Detect which cell encompasses the target text, then output its (x, y) center coordinate. 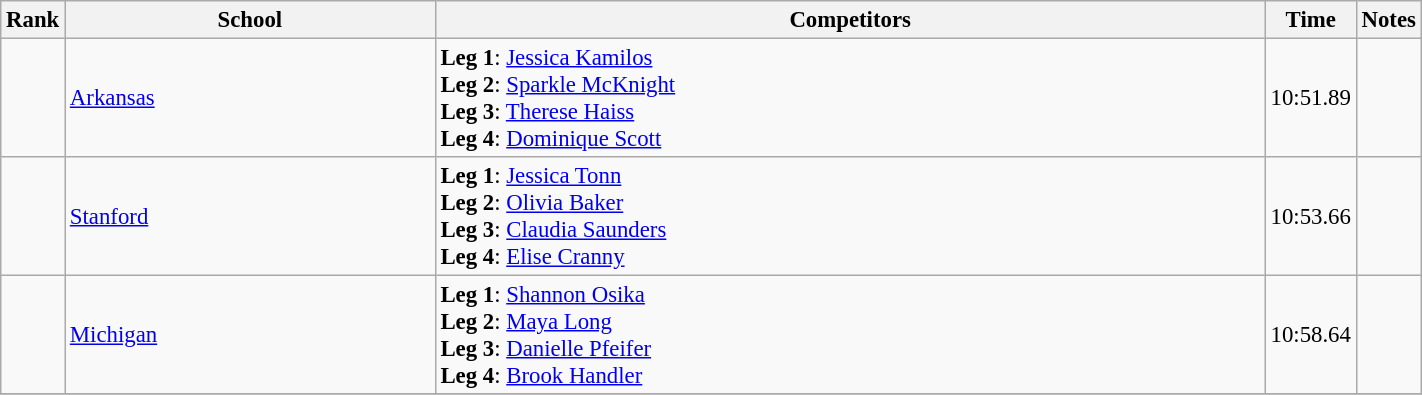
School (250, 20)
Competitors (850, 20)
Leg 1: Shannon Osika Leg 2: Maya Long Leg 3: Danielle Pfeifer Leg 4: Brook Handler (850, 336)
Rank (33, 20)
Michigan (250, 336)
Notes (1388, 20)
Leg 1: Jessica Kamilos Leg 2: Sparkle McKnight Leg 3: Therese Haiss Leg 4: Dominique Scott (850, 98)
Stanford (250, 216)
10:53.66 (1310, 216)
Time (1310, 20)
10:58.64 (1310, 336)
Arkansas (250, 98)
Leg 1: Jessica Tonn Leg 2: Olivia Baker Leg 3: Claudia Saunders Leg 4: Elise Cranny (850, 216)
10:51.89 (1310, 98)
